Return the [X, Y] coordinate for the center point of the cell that contains the specified text.  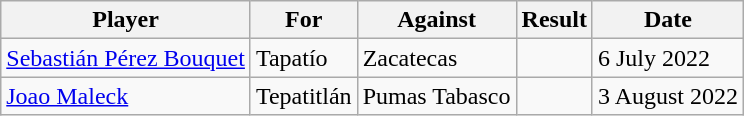
Tapatío [304, 58]
Sebastián Pérez Bouquet [126, 58]
Tepatitlán [304, 96]
Joao Maleck [126, 96]
6 July 2022 [668, 58]
Player [126, 20]
Date [668, 20]
Pumas Tabasco [436, 96]
Result [554, 20]
Against [436, 20]
Zacatecas [436, 58]
For [304, 20]
3 August 2022 [668, 96]
